Determine the [x, y] coordinate at the center of the cell enclosing the given text.  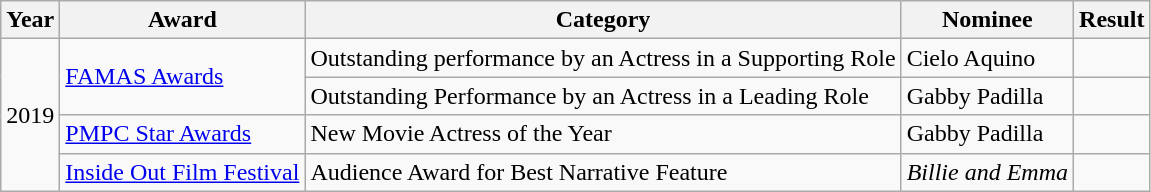
Year [30, 20]
Billie and Emma [987, 172]
Outstanding performance by an Actress in a Supporting Role [603, 58]
Award [182, 20]
New Movie Actress of the Year [603, 134]
Cielo Aquino [987, 58]
Audience Award for Best Narrative Feature [603, 172]
Result [1112, 20]
FAMAS Awards [182, 77]
PMPC Star Awards [182, 134]
Nominee [987, 20]
2019 [30, 115]
Inside Out Film Festival [182, 172]
Category [603, 20]
Outstanding Performance by an Actress in a Leading Role [603, 96]
